Search for the cell housing the specified text and yield its (X, Y) center coordinate. 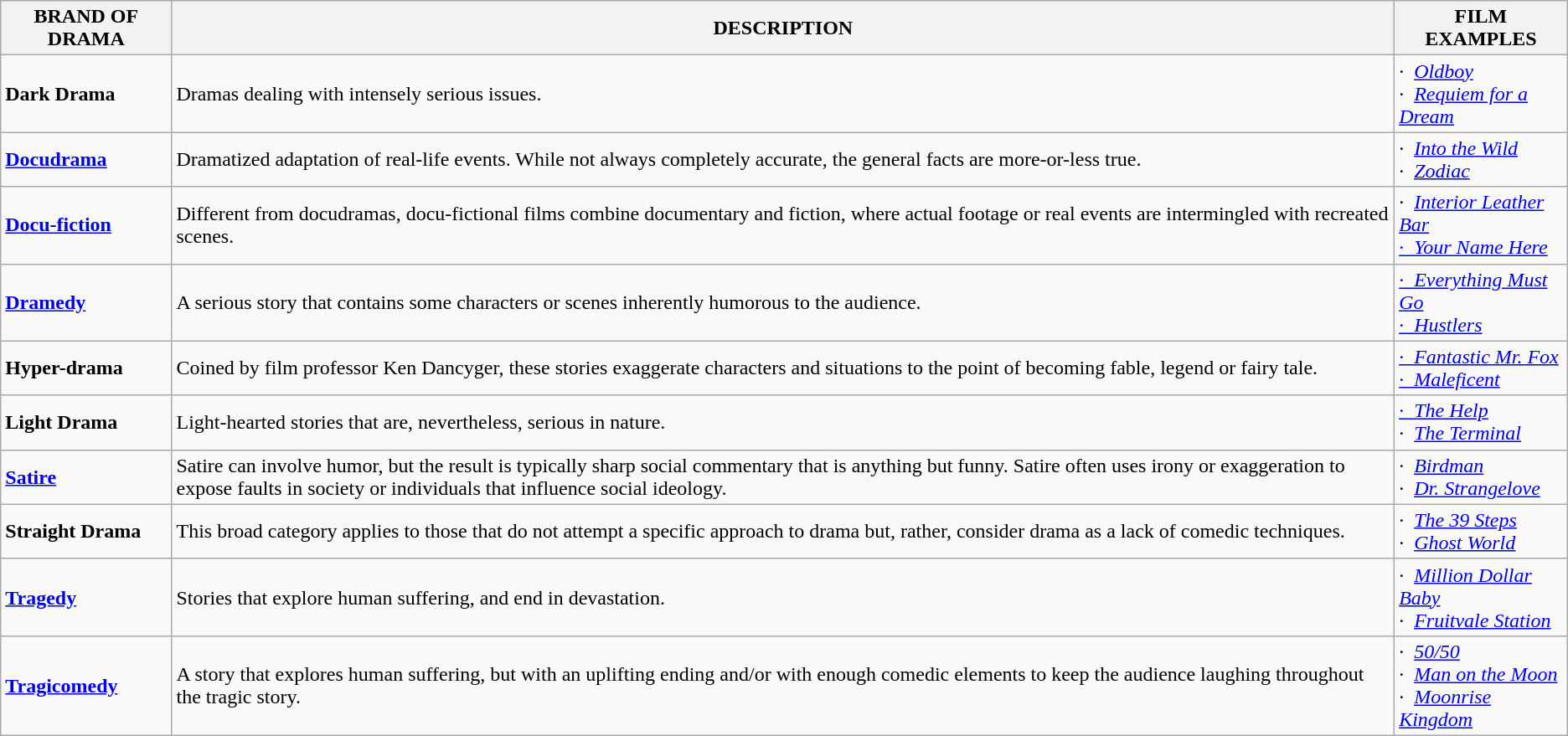
Dark Drama (86, 94)
· Interior Leather Bar· Your Name Here (1481, 225)
Dramas dealing with intensely serious issues. (783, 94)
· Into the Wild· Zodiac (1481, 159)
Stories that explore human suffering, and end in devastation. (783, 597)
Light Drama (86, 422)
Tragedy (86, 597)
Satire (86, 477)
Tragicomedy (86, 685)
Docu-fiction (86, 225)
BRAND OF DRAMA (86, 28)
· The 39 Steps· Ghost World (1481, 531)
Dramatized adaptation of real-life events. While not always completely accurate, the general facts are more-or-less true. (783, 159)
· Oldboy· Requiem for a Dream (1481, 94)
DESCRIPTION (783, 28)
· Million Dollar Baby· Fruitvale Station (1481, 597)
· Birdman· Dr. Strangelove (1481, 477)
Dramedy (86, 302)
This broad category applies to those that do not attempt a specific approach to drama but, rather, consider drama as a lack of comedic techniques. (783, 531)
Light-hearted stories that are, nevertheless, serious in nature. (783, 422)
· 50/50· Man on the Moon· Moonrise Kingdom (1481, 685)
Straight Drama (86, 531)
FILM EXAMPLES (1481, 28)
· Fantastic Mr. Fox· Maleficent (1481, 368)
Hyper-drama (86, 368)
Docudrama (86, 159)
A serious story that contains some characters or scenes inherently humorous to the audience. (783, 302)
· The Help· The Terminal (1481, 422)
Coined by film professor Ken Dancyger, these stories exaggerate characters and situations to the point of becoming fable, legend or fairy tale. (783, 368)
· Everything Must Go· Hustlers (1481, 302)
